Locate the cell with the specified text and output its (X, Y) center coordinate. 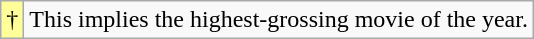
† (12, 20)
This implies the highest-grossing movie of the year. (279, 20)
